Search for the cell housing the specified text and yield its (X, Y) center coordinate. 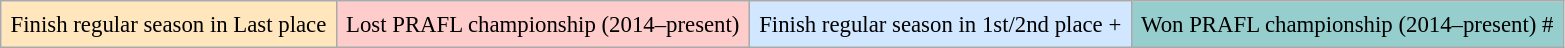
Lost PRAFL championship (2014–present) (542, 24)
Finish regular season in 1st/2nd place + (940, 24)
Won PRAFL championship (2014–present) # (1347, 24)
Finish regular season in Last place (168, 24)
